Return [x, y] of the center of cell containing provided text 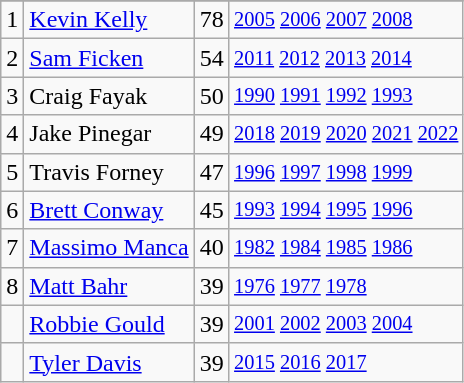
Matt Bahr [109, 286]
5 [12, 172]
4 [12, 134]
Jake Pinegar [109, 134]
2001 2002 2003 2004 [346, 324]
2005 2006 2007 2008 [346, 20]
6 [12, 210]
78 [212, 20]
2018 2019 2020 2021 2022 [346, 134]
Massimo Manca [109, 248]
50 [212, 96]
45 [212, 210]
Craig Fayak [109, 96]
3 [12, 96]
1982 1984 1985 1986 [346, 248]
1996 1997 1998 1999 [346, 172]
2 [12, 58]
1976 1977 1978 [346, 286]
1993 1994 1995 1996 [346, 210]
54 [212, 58]
7 [12, 248]
40 [212, 248]
Travis Forney [109, 172]
8 [12, 286]
Robbie Gould [109, 324]
Kevin Kelly [109, 20]
49 [212, 134]
Brett Conway [109, 210]
Sam Ficken [109, 58]
Tyler Davis [109, 362]
1 [12, 20]
2011 2012 2013 2014 [346, 58]
2015 2016 2017 [346, 362]
47 [212, 172]
1990 1991 1992 1993 [346, 96]
